Pinpoint the cell where the given text exists, returning its (x, y) midpoint coordinate. 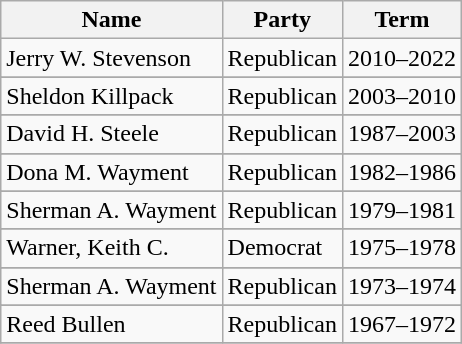
Party (282, 20)
Reed Bullen (112, 324)
2010–2022 (402, 58)
Name (112, 20)
Warner, Keith C. (112, 248)
Sheldon Killpack (112, 96)
1979–1981 (402, 210)
1975–1978 (402, 248)
1982–1986 (402, 172)
Democrat (282, 248)
2003–2010 (402, 96)
1967–1972 (402, 324)
David H. Steele (112, 134)
Jerry W. Stevenson (112, 58)
Dona M. Wayment (112, 172)
1973–1974 (402, 286)
1987–2003 (402, 134)
Term (402, 20)
